Return [X, Y] of the center of cell containing provided text 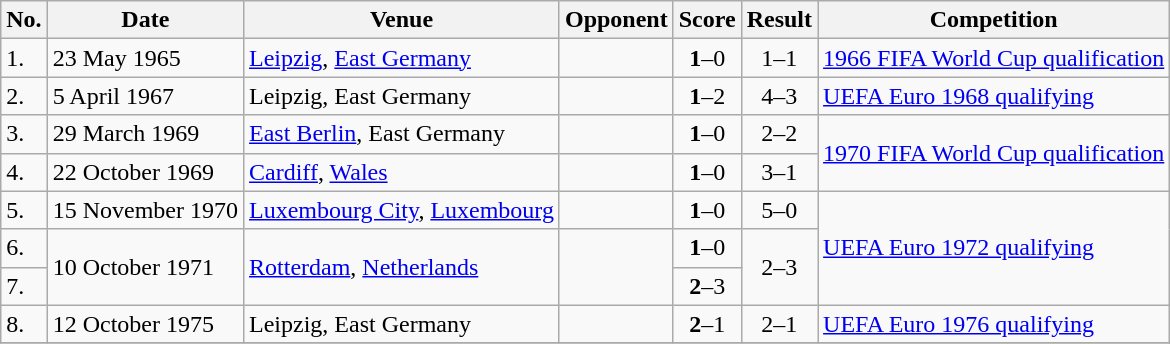
5 April 1967 [145, 96]
7. [24, 286]
UEFA Euro 1968 qualifying [994, 96]
Date [145, 20]
Competition [994, 20]
Opponent [616, 20]
UEFA Euro 1972 qualifying [994, 248]
East Berlin, East Germany [402, 134]
3. [24, 134]
6. [24, 248]
10 October 1971 [145, 267]
3–1 [779, 172]
Score [707, 20]
1966 FIFA World Cup qualification [994, 58]
8. [24, 324]
4–3 [779, 96]
22 October 1969 [145, 172]
No. [24, 20]
1. [24, 58]
2. [24, 96]
1970 FIFA World Cup qualification [994, 153]
Result [779, 20]
Cardiff, Wales [402, 172]
1–1 [779, 58]
5–0 [779, 210]
Rotterdam, Netherlands [402, 267]
UEFA Euro 1976 qualifying [994, 324]
15 November 1970 [145, 210]
2–2 [779, 134]
4. [24, 172]
Venue [402, 20]
1–2 [707, 96]
12 October 1975 [145, 324]
29 March 1969 [145, 134]
Luxembourg City, Luxembourg [402, 210]
5. [24, 210]
23 May 1965 [145, 58]
